Detect which cell encompasses the target text, then output its (x, y) center coordinate. 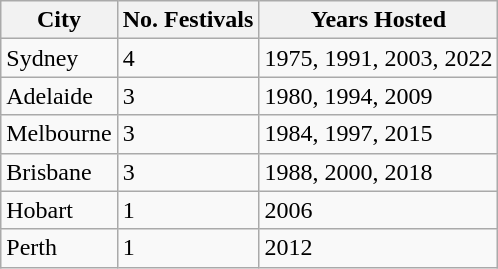
Hobart (59, 210)
Perth (59, 248)
Sydney (59, 58)
1988, 2000, 2018 (378, 172)
4 (188, 58)
1984, 1997, 2015 (378, 134)
1975, 1991, 2003, 2022 (378, 58)
Adelaide (59, 96)
Melbourne (59, 134)
City (59, 20)
2012 (378, 248)
1980, 1994, 2009 (378, 96)
No. Festivals (188, 20)
Years Hosted (378, 20)
2006 (378, 210)
Brisbane (59, 172)
